Identify which cell holds the provided text, then report its [X, Y] central coordinate. 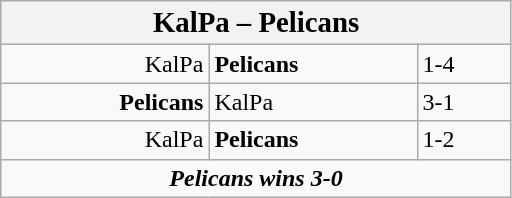
1-4 [464, 64]
3-1 [464, 102]
1-2 [464, 140]
Pelicans wins 3-0 [256, 178]
KalPa – Pelicans [256, 23]
